Identify which cell holds the provided text, then report its (x, y) central coordinate. 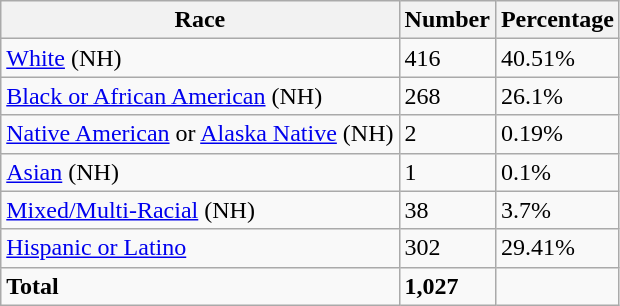
416 (447, 58)
268 (447, 96)
Mixed/Multi-Racial (NH) (200, 210)
Black or African American (NH) (200, 96)
302 (447, 248)
Asian (NH) (200, 172)
Hispanic or Latino (200, 248)
38 (447, 210)
White (NH) (200, 58)
Total (200, 286)
1,027 (447, 286)
1 (447, 172)
2 (447, 134)
26.1% (557, 96)
Race (200, 20)
Number (447, 20)
29.41% (557, 248)
40.51% (557, 58)
Percentage (557, 20)
3.7% (557, 210)
Native American or Alaska Native (NH) (200, 134)
0.1% (557, 172)
0.19% (557, 134)
